Capture the cell that displays the provided text and extract its (x, y) central coordinate. 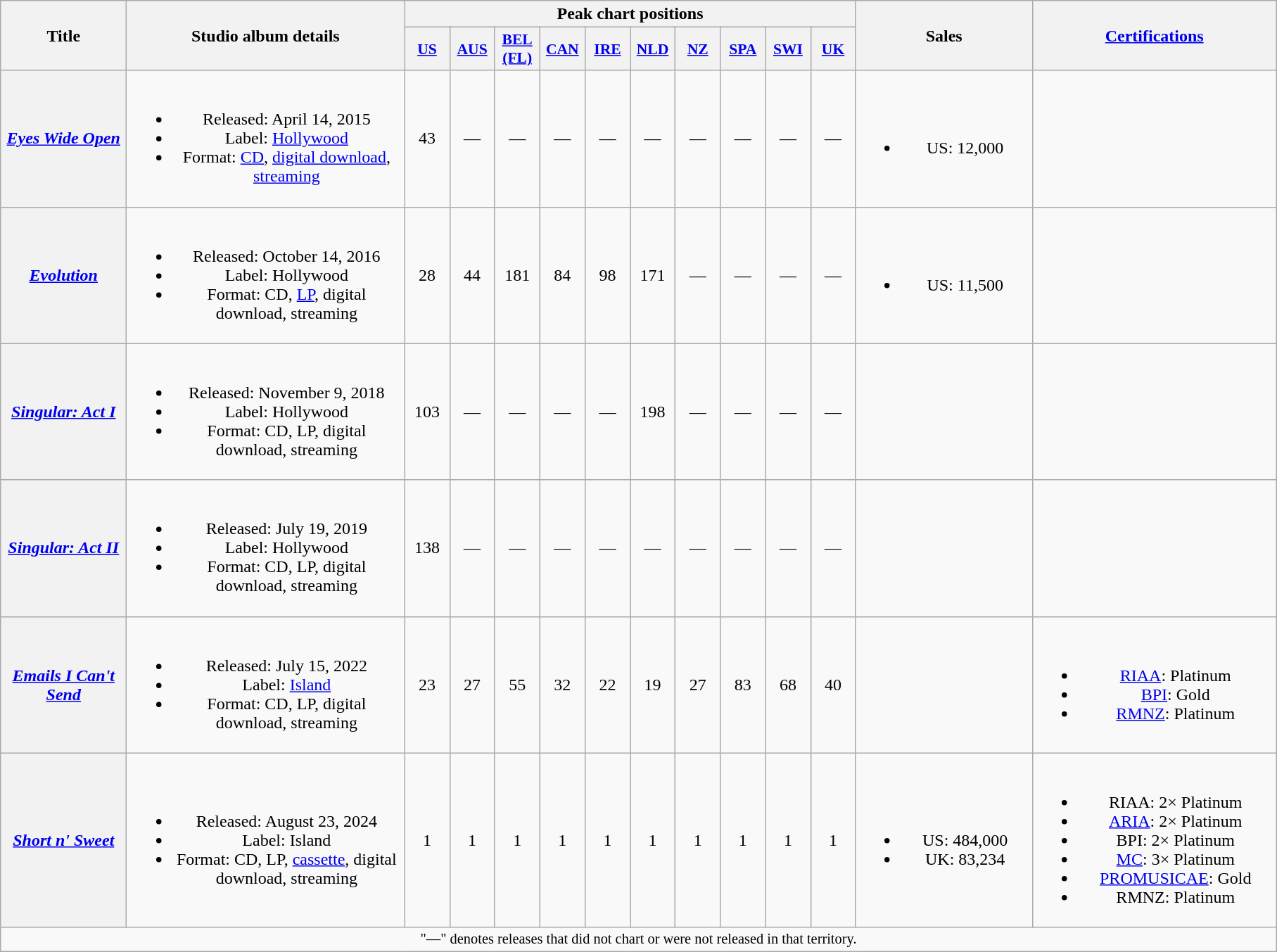
22 (607, 685)
Released: November 9, 2018Label: HollywoodFormat: CD, LP, digital download, streaming (266, 412)
UK (833, 49)
Released: April 14, 2015Label: HollywoodFormat: CD, digital download, streaming (266, 139)
Peak chart positions (630, 14)
RIAA: 2× PlatinumARIA: 2× PlatinumBPI: 2× PlatinumMC: 3× PlatinumPROMUSICAE: GoldRMNZ: Platinum (1154, 840)
NZ (698, 49)
AUS (472, 49)
RIAA: PlatinumBPI: GoldRMNZ: Platinum (1154, 685)
55 (517, 685)
Short n' Sweet (63, 840)
68 (788, 685)
83 (743, 685)
40 (833, 685)
Released: October 14, 2016Label: HollywoodFormat: CD, LP, digital download, streaming (266, 275)
US: 484,000UK: 83,234 (944, 840)
Certifications (1154, 35)
44 (472, 275)
CAN (562, 49)
Singular: Act II (63, 548)
Released: August 23, 2024Label: IslandFormat: CD, LP, cassette, digital download, streaming (266, 840)
Singular: Act I (63, 412)
US (427, 49)
Studio album details (266, 35)
SPA (743, 49)
Released: July 19, 2019Label: HollywoodFormat: CD, LP, digital download, streaming (266, 548)
SWI (788, 49)
171 (653, 275)
103 (427, 412)
US: 11,500 (944, 275)
"—" denotes releases that did not chart or were not released in that territory. (639, 939)
198 (653, 412)
NLD (653, 49)
98 (607, 275)
84 (562, 275)
Sales (944, 35)
32 (562, 685)
US: 12,000 (944, 139)
Eyes Wide Open (63, 139)
23 (427, 685)
Released: July 15, 2022Label: IslandFormat: CD, LP, digital download, streaming (266, 685)
19 (653, 685)
181 (517, 275)
IRE (607, 49)
BEL(FL) (517, 49)
138 (427, 548)
Title (63, 35)
Emails I Can't Send (63, 685)
Evolution (63, 275)
43 (427, 139)
28 (427, 275)
